Detect which cell encompasses the target text, then output its [X, Y] center coordinate. 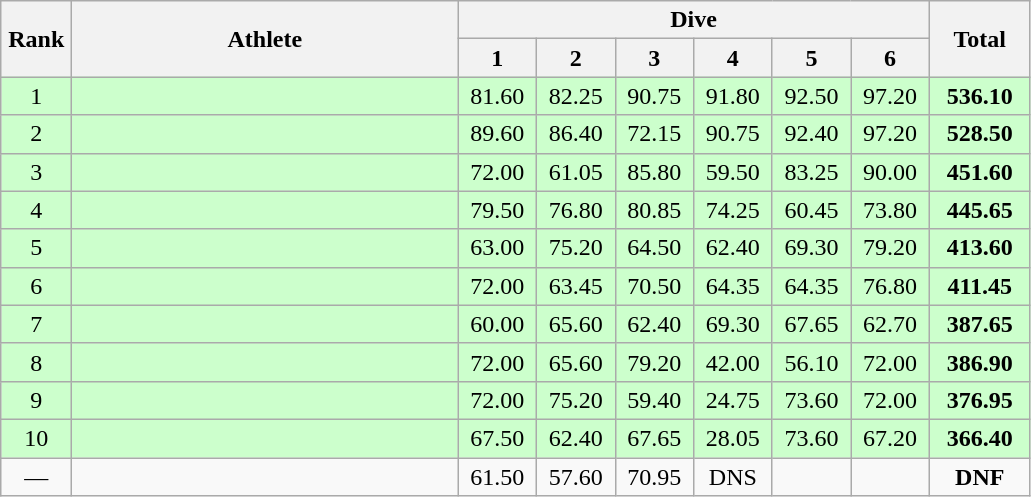
24.75 [734, 400]
445.65 [980, 210]
DNS [734, 477]
Total [980, 39]
67.50 [498, 438]
Rank [36, 39]
83.25 [812, 172]
376.95 [980, 400]
92.50 [812, 96]
386.90 [980, 362]
90.00 [890, 172]
60.00 [498, 324]
7 [36, 324]
70.95 [654, 477]
79.50 [498, 210]
28.05 [734, 438]
63.00 [498, 248]
60.45 [812, 210]
61.50 [498, 477]
DNF [980, 477]
413.60 [980, 248]
10 [36, 438]
59.40 [654, 400]
63.45 [576, 286]
80.85 [654, 210]
— [36, 477]
91.80 [734, 96]
59.50 [734, 172]
86.40 [576, 134]
8 [36, 362]
74.25 [734, 210]
9 [36, 400]
73.80 [890, 210]
Athlete [265, 39]
70.50 [654, 286]
Dive [694, 20]
411.45 [980, 286]
81.60 [498, 96]
387.65 [980, 324]
62.70 [890, 324]
56.10 [812, 362]
528.50 [980, 134]
57.60 [576, 477]
64.50 [654, 248]
85.80 [654, 172]
92.40 [812, 134]
451.60 [980, 172]
67.20 [890, 438]
366.40 [980, 438]
89.60 [498, 134]
536.10 [980, 96]
61.05 [576, 172]
82.25 [576, 96]
42.00 [734, 362]
72.15 [654, 134]
